Provide the [X, Y] coordinate of the cell's center where the given text is located.  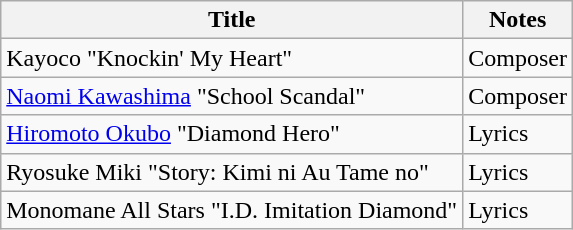
Hiromoto Okubo "Diamond Hero" [232, 134]
Title [232, 20]
Naomi Kawashima "School Scandal" [232, 96]
Monomane All Stars "I.D. Imitation Diamond" [232, 210]
Kayoco "Knockin' My Heart" [232, 58]
Ryosuke Miki "Story: Kimi ni Au Tame no" [232, 172]
Notes [518, 20]
